Scan for the cell matching the given text and deliver its (X, Y) coordinate at center. 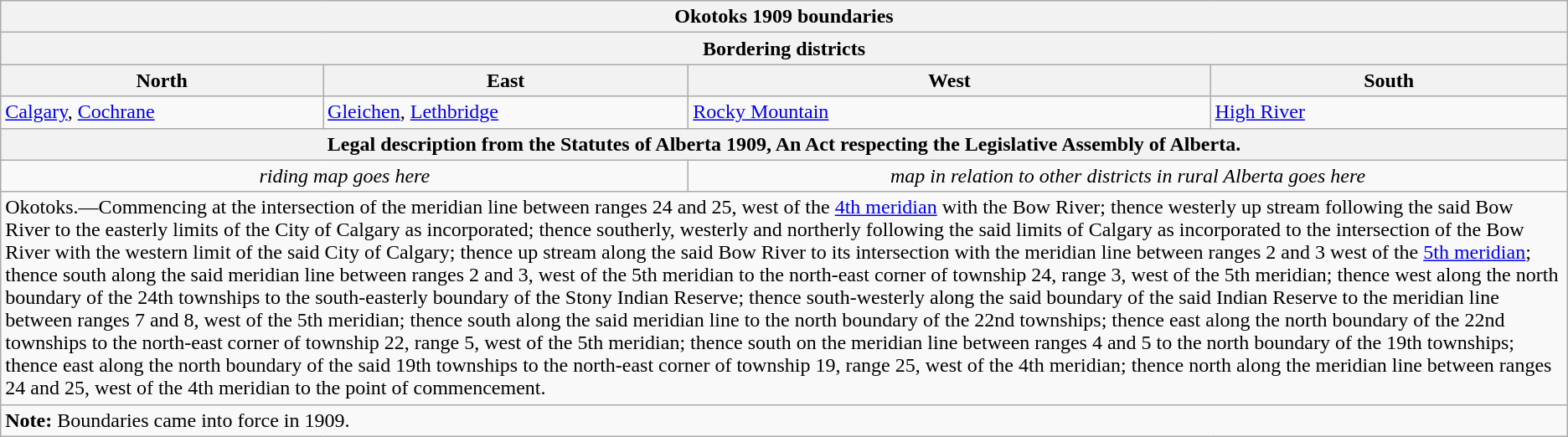
High River (1389, 112)
Note: Boundaries came into force in 1909. (784, 420)
North (162, 80)
Bordering districts (784, 49)
East (506, 80)
West (950, 80)
Calgary, Cochrane (162, 112)
Rocky Mountain (950, 112)
riding map goes here (345, 176)
Gleichen, Lethbridge (506, 112)
map in relation to other districts in rural Alberta goes here (1127, 176)
Okotoks 1909 boundaries (784, 17)
Legal description from the Statutes of Alberta 1909, An Act respecting the Legislative Assembly of Alberta. (784, 144)
South (1389, 80)
